Find where the given text appears and provide that cell's center as [x, y] coordinate. 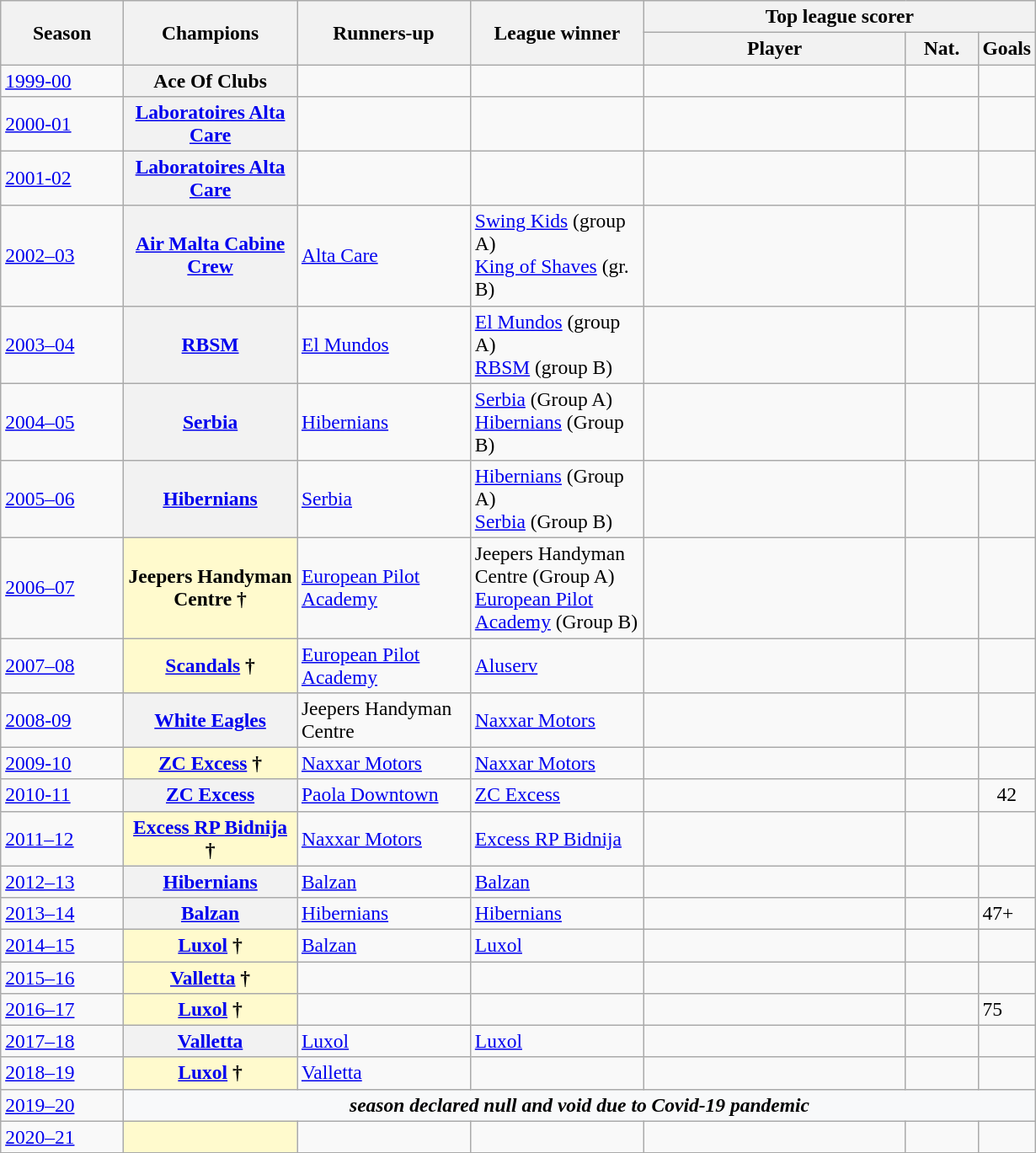
2003–04 [62, 344]
2013–14 [62, 913]
2005–06 [62, 499]
Jeepers Handyman Centre (Group A)European Pilot Academy (Group B) [557, 588]
Season [62, 32]
Aluserv [557, 665]
Jeepers Handyman Centre [383, 719]
2016–17 [62, 1009]
42 [1007, 795]
2020–21 [62, 1137]
Hibernians (Group A)Serbia (Group B) [557, 499]
2000-01 [62, 123]
2004–05 [62, 422]
Goals [1007, 48]
Paola Downtown [383, 795]
Excess RP Bidnija † [211, 839]
2007–08 [62, 665]
2008-09 [62, 719]
2001-02 [62, 179]
Alta Care [383, 256]
El Mundos (group A)RBSM (group B) [557, 344]
Scandals † [211, 665]
2015–16 [62, 977]
League winner [557, 32]
Ace Of Clubs [211, 80]
El Mundos [383, 344]
Player [775, 48]
75 [1007, 1009]
2012–13 [62, 882]
47+ [1007, 913]
Serbia (Group A)Hibernians (Group B) [557, 422]
Swing Kids (group A)King of Shaves (gr. B) [557, 256]
2002–03 [62, 256]
Top league scorer [839, 16]
ZC Excess † [211, 763]
2017–18 [62, 1041]
season declared null and void due to Covid-19 pandemic [579, 1105]
Excess RP Bidnija [557, 839]
White Eagles [211, 719]
Air Malta Cabine Crew [211, 256]
Valletta † [211, 977]
Runners-up [383, 32]
2009-10 [62, 763]
2006–07 [62, 588]
2010-11 [62, 795]
2018–19 [62, 1073]
2011–12 [62, 839]
1999-00 [62, 80]
Champions [211, 32]
2019–20 [62, 1105]
RBSM [211, 344]
Jeepers Handyman Centre † [211, 588]
Nat. [942, 48]
2014–15 [62, 945]
